Return the (x, y) coordinate for the center point of the cell that contains the specified text.  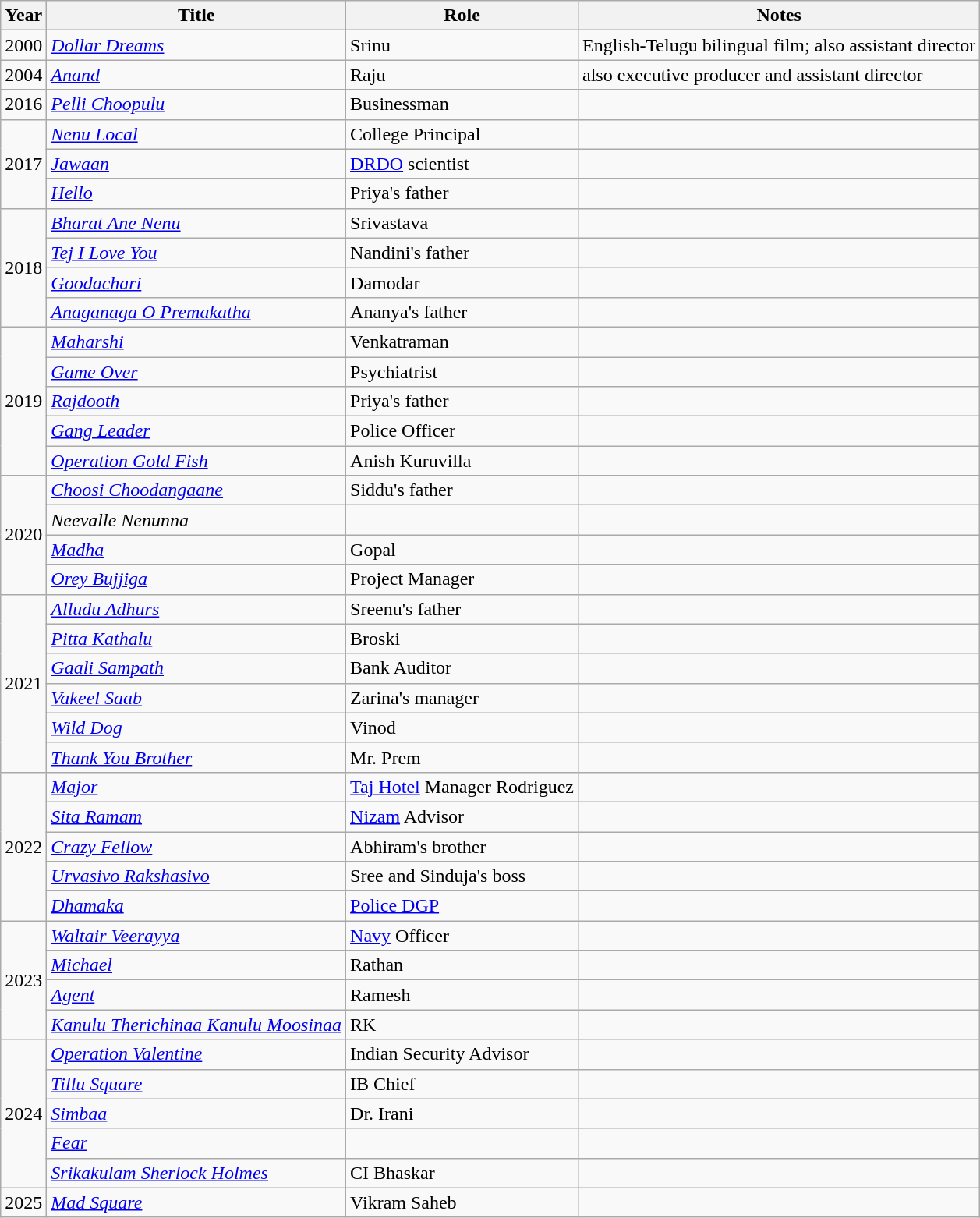
Gopal (462, 550)
Notes (780, 16)
Operation Valentine (196, 1054)
Taj Hotel Manager Rodriguez (462, 787)
Anaganaga O Premakatha (196, 312)
Vikram Saheb (462, 1202)
Srinu (462, 45)
Michael (196, 965)
Project Manager (462, 579)
Orey Bujjiga (196, 579)
English-Telugu bilingual film; also assistant director (780, 45)
Maharshi (196, 342)
2000 (23, 45)
Hello (196, 193)
DRDO scientist (462, 164)
Bharat Ane Nenu (196, 223)
Gaali Sampath (196, 668)
Wild Dog (196, 728)
Thank You Brother (196, 757)
2020 (23, 535)
Abhiram's brother (462, 846)
Major (196, 787)
Broski (462, 639)
Indian Security Advisor (462, 1054)
Waltair Veerayya (196, 936)
2023 (23, 980)
Tej I Love You (196, 253)
Pelli Choopulu (196, 104)
Raju (462, 75)
Simbaa (196, 1114)
Ramesh (462, 995)
Damodar (462, 282)
Srivastava (462, 223)
2004 (23, 75)
Anand (196, 75)
Crazy Fellow (196, 846)
IB Chief (462, 1084)
Year (23, 16)
Navy Officer (462, 936)
Fear (196, 1143)
Zarina's manager (462, 698)
2025 (23, 1202)
Sreenu's father (462, 609)
Srikakulam Sherlock Holmes (196, 1173)
Agent (196, 995)
Title (196, 16)
Alludu Adhurs (196, 609)
2021 (23, 683)
2016 (23, 104)
Neevalle Nenunna (196, 520)
Dollar Dreams (196, 45)
Nandini's father (462, 253)
Goodachari (196, 282)
Dhamaka (196, 906)
Anish Kuruvilla (462, 461)
Siddu's father (462, 490)
Dr. Irani (462, 1114)
Nizam Advisor (462, 816)
2022 (23, 846)
Mad Square (196, 1202)
College Principal (462, 134)
Ananya's father (462, 312)
Sita Ramam (196, 816)
Mr. Prem (462, 757)
2017 (23, 164)
Kanulu Therichinaa Kanulu Moosinaa (196, 1025)
Venkatraman (462, 342)
Choosi Choodangaane (196, 490)
2018 (23, 267)
Gang Leader (196, 431)
Sree and Sinduja's boss (462, 876)
Police DGP (462, 906)
Police Officer (462, 431)
2019 (23, 401)
Rajdooth (196, 402)
Psychiatrist (462, 372)
Nenu Local (196, 134)
Rathan (462, 965)
Madha (196, 550)
2024 (23, 1114)
Role (462, 16)
Pitta Kathalu (196, 639)
Game Over (196, 372)
Businessman (462, 104)
RK (462, 1025)
Bank Auditor (462, 668)
Urvasivo Rakshasivo (196, 876)
Vinod (462, 728)
also executive producer and assistant director (780, 75)
Tillu Square (196, 1084)
Operation Gold Fish (196, 461)
Jawaan (196, 164)
Vakeel Saab (196, 698)
CI Bhaskar (462, 1173)
